Identify which cell holds the provided text, then report its [x, y] central coordinate. 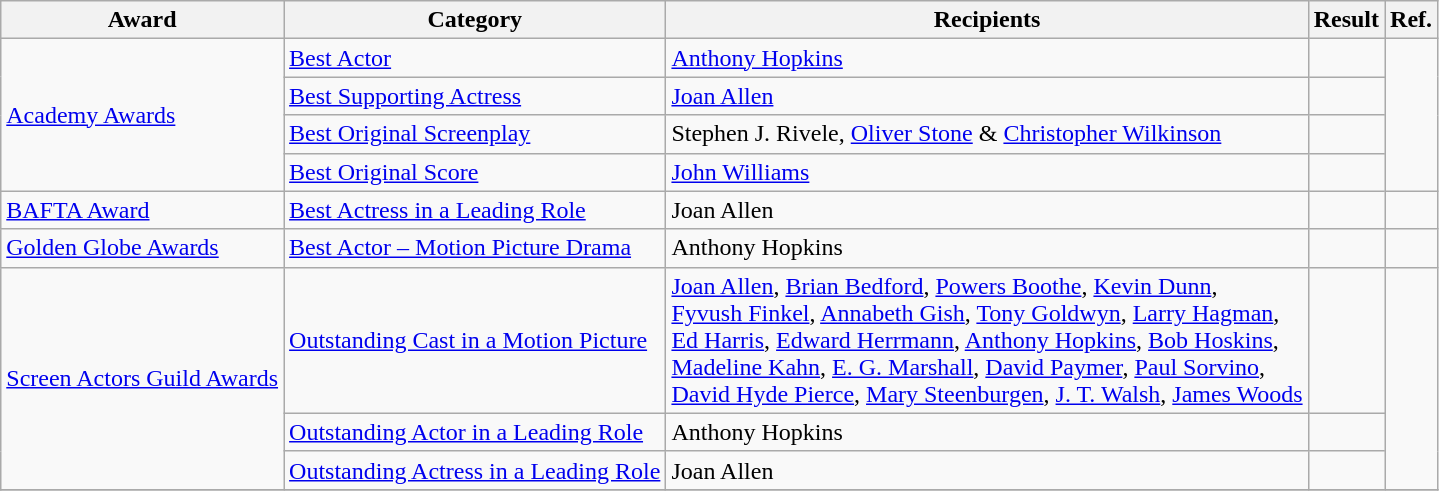
Best Original Screenplay [475, 134]
Best Actor – Motion Picture Drama [475, 248]
Best Actress in a Leading Role [475, 210]
Academy Awards [142, 115]
BAFTA Award [142, 210]
Result [1346, 20]
Stephen J. Rivele, Oliver Stone & Christopher Wilkinson [987, 134]
Screen Actors Guild Awards [142, 378]
Award [142, 20]
John Williams [987, 172]
Golden Globe Awards [142, 248]
Outstanding Actor in a Leading Role [475, 432]
Best Supporting Actress [475, 96]
Category [475, 20]
Best Original Score [475, 172]
Outstanding Actress in a Leading Role [475, 470]
Best Actor [475, 58]
Outstanding Cast in a Motion Picture [475, 340]
Ref. [1412, 20]
Recipients [987, 20]
